Output the (X, Y) coordinate of the center of the cell containing the given text.  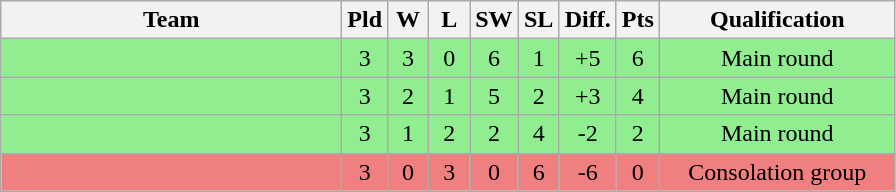
SL (538, 20)
-6 (588, 172)
Team (172, 20)
Consolation group (777, 172)
Qualification (777, 20)
W (408, 20)
L (450, 20)
Diff. (588, 20)
Pld (365, 20)
Pts (638, 20)
5 (494, 96)
-2 (588, 134)
+3 (588, 96)
SW (494, 20)
+5 (588, 58)
